Scan for the cell matching the given text and deliver its [x, y] coordinate at center. 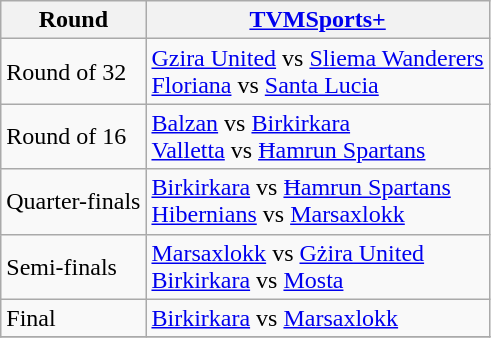
Marsaxlokk vs Gżira UnitedBirkirkara vs Mosta [318, 266]
Birkirkara vs Marsaxlokk [318, 318]
Round of 32 [74, 72]
Round of 16 [74, 136]
Round [74, 20]
Semi-finals [74, 266]
TVMSports+ [318, 20]
Birkirkara vs Ħamrun SpartansHibernians vs Marsaxlokk [318, 202]
Final [74, 318]
Gzira United vs Sliema WanderersFloriana vs Santa Lucia [318, 72]
Quarter-finals [74, 202]
Balzan vs BirkirkaraValletta vs Ħamrun Spartans [318, 136]
